Extract the (x, y) coordinate from the center of the cell holding the provided text.  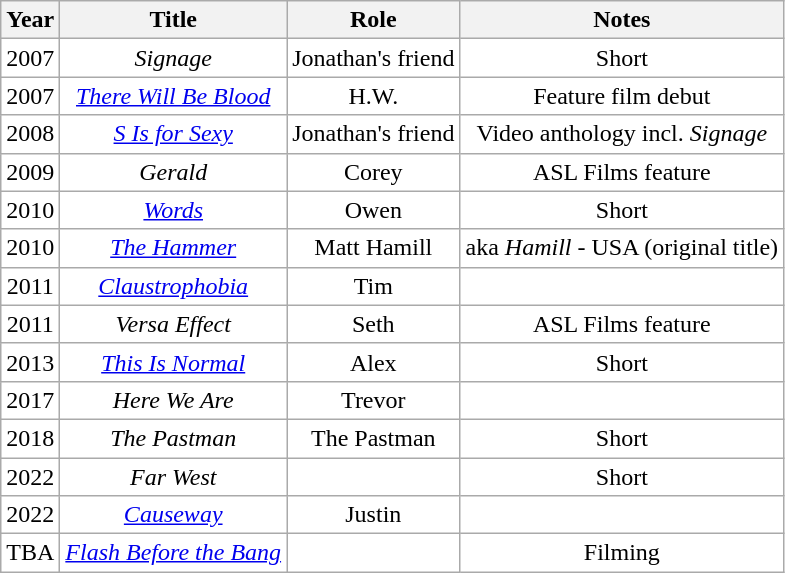
Far West (174, 477)
Gerald (174, 172)
Title (174, 20)
2018 (30, 438)
H.W. (374, 96)
There Will Be Blood (174, 96)
2013 (30, 362)
Trevor (374, 400)
TBA (30, 553)
Here We Are (174, 400)
The Hammer (174, 248)
Year (30, 20)
Filming (622, 553)
This Is Normal (174, 362)
Matt Hamill (374, 248)
Notes (622, 20)
Video anthology incl. Signage (622, 134)
Versa Effect (174, 324)
Corey (374, 172)
2009 (30, 172)
Justin (374, 515)
Feature film debut (622, 96)
2008 (30, 134)
Causeway (174, 515)
Flash Before the Bang (174, 553)
Words (174, 210)
Claustrophobia (174, 286)
Alex (374, 362)
Role (374, 20)
S Is for Sexy (174, 134)
Signage (174, 58)
aka Hamill - USA (original title) (622, 248)
Tim (374, 286)
Owen (374, 210)
Seth (374, 324)
2017 (30, 400)
